For the text-containing cell, return its midpoint in [X, Y] coordinate format. 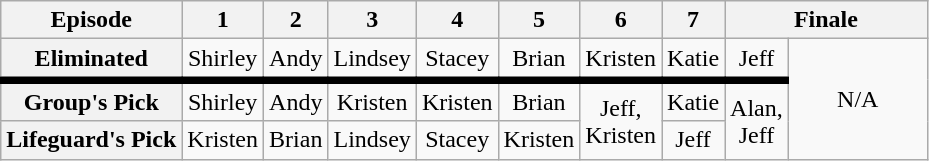
Jeff,Kristen [621, 120]
N/A [858, 99]
2 [296, 20]
7 [694, 20]
3 [372, 20]
Episode [92, 20]
Finale [826, 20]
Eliminated [92, 60]
5 [539, 20]
Alan,Jeff [757, 120]
Lifeguard's Pick [92, 140]
6 [621, 20]
1 [223, 20]
Group's Pick [92, 100]
4 [457, 20]
